Extract the [x, y] coordinate from the center of the cell holding the provided text.  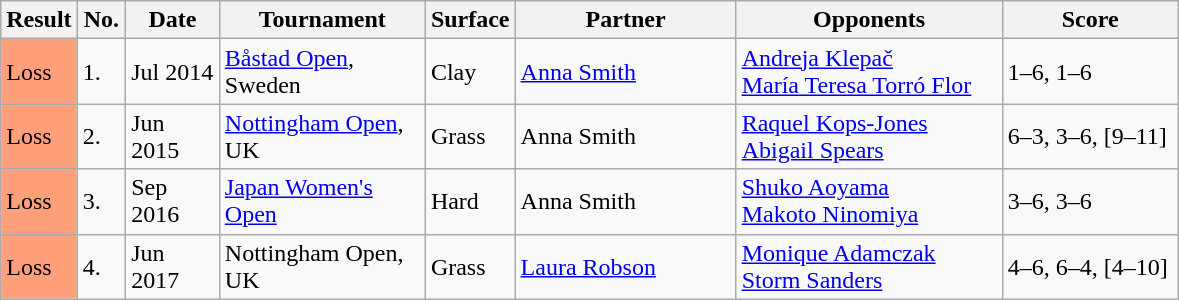
Hard [470, 202]
Laura Robson [626, 266]
Date [173, 20]
Raquel Kops-Jones Abigail Spears [869, 136]
6–3, 3–6, [9–11] [1090, 136]
Result [39, 20]
Jul 2014 [173, 72]
4–6, 6–4, [4–10] [1090, 266]
Sep 2016 [173, 202]
Jun 2015 [173, 136]
1–6, 1–6 [1090, 72]
Jun 2017 [173, 266]
No. [102, 20]
Clay [470, 72]
Tournament [322, 20]
1. [102, 72]
2. [102, 136]
Japan Women's Open [322, 202]
Score [1090, 20]
Andreja Klepač María Teresa Torró Flor [869, 72]
Monique Adamczak Storm Sanders [869, 266]
4. [102, 266]
Partner [626, 20]
Surface [470, 20]
Shuko Aoyama Makoto Ninomiya [869, 202]
3–6, 3–6 [1090, 202]
Opponents [869, 20]
Båstad Open, Sweden [322, 72]
3. [102, 202]
